For the text-containing cell, return its midpoint in [X, Y] coordinate format. 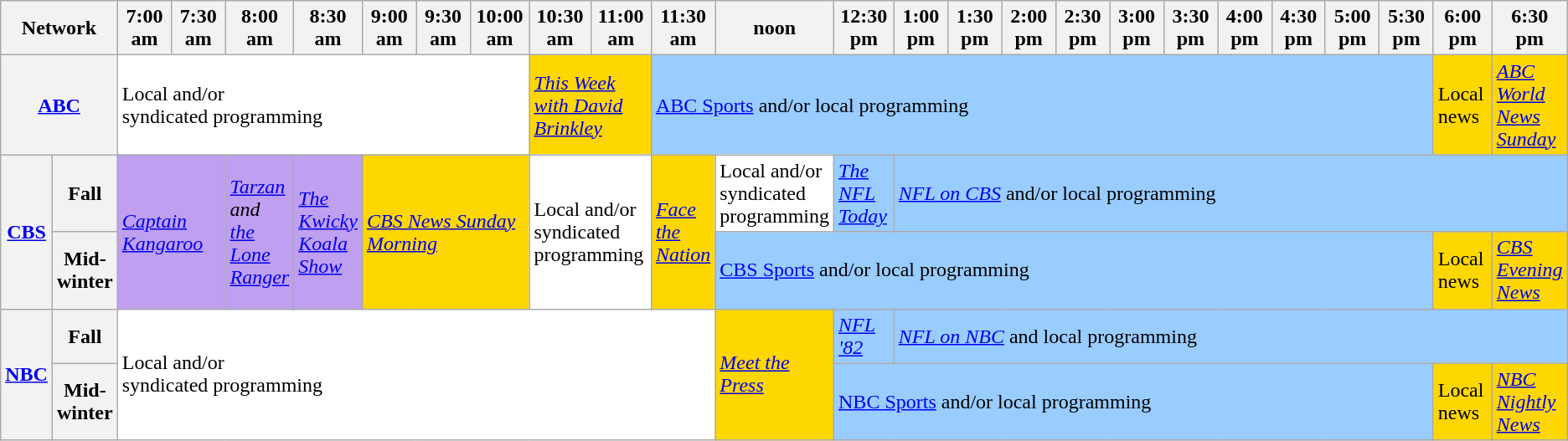
This Week with David Brinkley [590, 105]
2:30 pm [1082, 28]
NBC Nightly News [1529, 402]
Network [59, 28]
ABC Sports and/or local programming [1042, 105]
Face the Nation [683, 232]
2:00 pm [1029, 28]
10:00 am [499, 28]
11:30 am [683, 28]
Captain Kangaroo [171, 232]
1:30 pm [975, 28]
1:00 pm [921, 28]
11:00 am [621, 28]
CBS Sports and/or local programming [1074, 270]
Meet the Press [775, 375]
7:30 am [199, 28]
CBS News Sunday Morning [446, 232]
8:00 am [260, 28]
ABC [59, 105]
8:30 am [328, 28]
NBC Sports and/or local programming [1134, 402]
10:30 am [560, 28]
5:30 pm [1406, 28]
3:00 pm [1137, 28]
The Kwicky Koala Show [328, 232]
ABC World News Sunday [1529, 105]
12:30 pm [864, 28]
NBC [27, 375]
7:00 am [144, 28]
The NFL Today [864, 193]
4:30 pm [1298, 28]
CBS [27, 232]
6:30 pm [1529, 28]
6:00 pm [1462, 28]
4:00 pm [1245, 28]
3:30 pm [1190, 28]
CBS Evening News [1529, 270]
Tarzan and the Lone Ranger [260, 232]
NFL on NBC and local programming [1230, 336]
9:30 am [443, 28]
noon [775, 28]
5:00 pm [1352, 28]
9:00 am [389, 28]
NFL on CBS and/or local programming [1230, 193]
NFL '82 [864, 336]
